Scan for the cell matching the given text and deliver its [X, Y] coordinate at center. 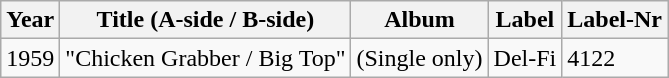
Del-Fi [525, 58]
Album [420, 20]
Year [30, 20]
Label [525, 20]
Label-Nr [615, 20]
(Single only) [420, 58]
Title (A-side / B-side) [206, 20]
1959 [30, 58]
4122 [615, 58]
"Chicken Grabber / Big Top" [206, 58]
